Find where the given text appears and provide that cell's center as (X, Y) coordinate. 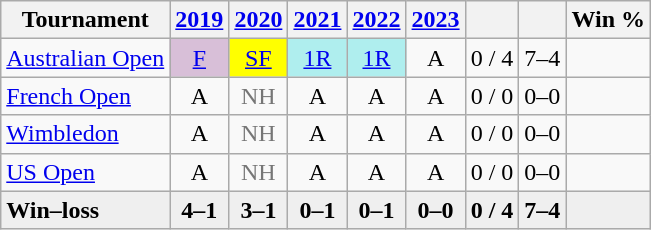
2021 (318, 20)
2023 (436, 20)
French Open (86, 96)
Australian Open (86, 58)
3–1 (258, 210)
Win–loss (86, 210)
Wimbledon (86, 134)
US Open (86, 172)
Win % (608, 20)
Tournament (86, 20)
F (200, 58)
2020 (258, 20)
SF (258, 58)
2022 (376, 20)
2019 (200, 20)
4–1 (200, 210)
